Output the (x, y) coordinate of the center of the cell containing the given text.  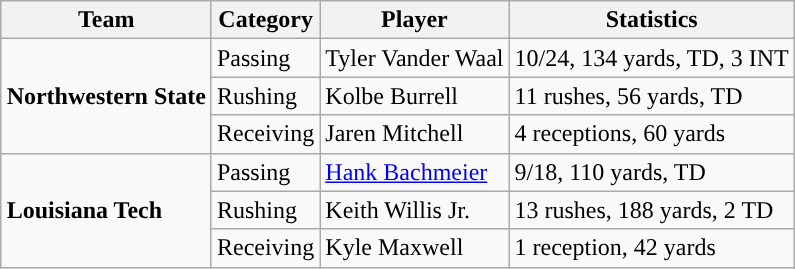
Jaren Mitchell (414, 134)
11 rushes, 56 yards, TD (652, 96)
9/18, 110 yards, TD (652, 172)
Kolbe Burrell (414, 96)
Louisiana Tech (106, 210)
Statistics (652, 20)
1 reception, 42 yards (652, 248)
Keith Willis Jr. (414, 210)
Northwestern State (106, 96)
Category (265, 20)
Hank Bachmeier (414, 172)
4 receptions, 60 yards (652, 134)
13 rushes, 188 yards, 2 TD (652, 210)
Tyler Vander Waal (414, 58)
Team (106, 20)
10/24, 134 yards, TD, 3 INT (652, 58)
Player (414, 20)
Kyle Maxwell (414, 248)
